Output the (X, Y) coordinate of the center of the cell containing the given text.  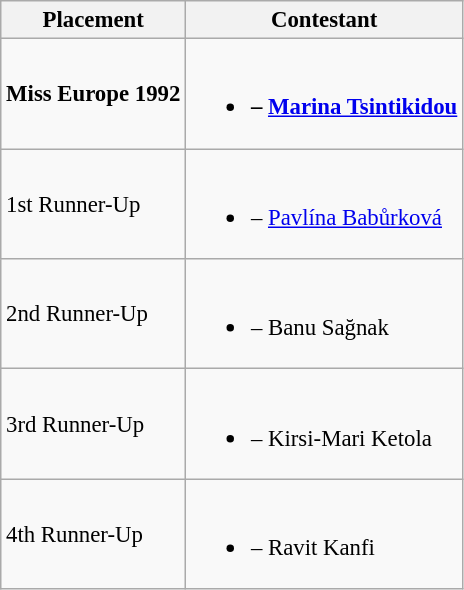
– Banu Sağnak (324, 314)
– Marina Tsintikidou (324, 94)
– Ravit Kanfi (324, 534)
Placement (94, 20)
2nd Runner-Up (94, 314)
– Pavlína Babůrková (324, 204)
Miss Europe 1992 (94, 94)
Contestant (324, 20)
3rd Runner-Up (94, 424)
4th Runner-Up (94, 534)
– Kirsi-Mari Ketola (324, 424)
1st Runner-Up (94, 204)
